Pinpoint the cell where the given text exists, returning its (x, y) midpoint coordinate. 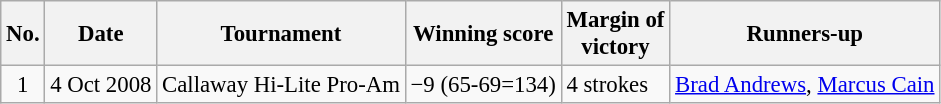
4 strokes (616, 85)
No. (23, 34)
Winning score (483, 34)
1 (23, 85)
4 Oct 2008 (101, 85)
Tournament (281, 34)
Brad Andrews, Marcus Cain (805, 85)
Runners-up (805, 34)
−9 (65-69=134) (483, 85)
Margin ofvictory (616, 34)
Callaway Hi-Lite Pro-Am (281, 85)
Date (101, 34)
